Pinpoint the cell where the given text exists, returning its (X, Y) midpoint coordinate. 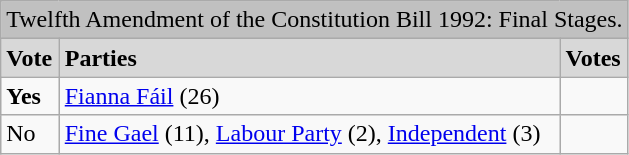
Twelfth Amendment of the Constitution Bill 1992: Final Stages. (314, 20)
Parties (310, 58)
Yes (30, 96)
No (30, 134)
Votes (594, 58)
Vote (30, 58)
Fine Gael (11), Labour Party (2), Independent (3) (310, 134)
Fianna Fáil (26) (310, 96)
